Return the (X, Y) coordinate for the center point of the cell that contains the specified text.  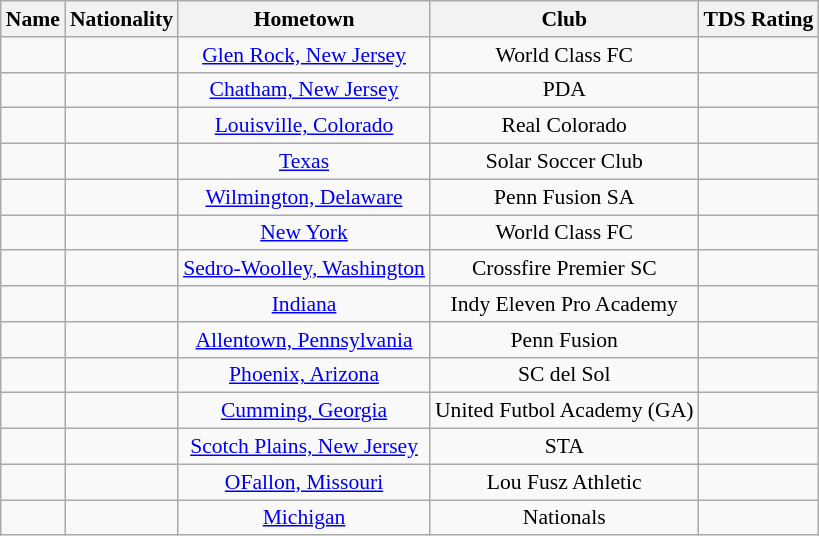
Wilmington, Delaware (304, 197)
Crossfire Premier SC (564, 269)
Chatham, New Jersey (304, 90)
Michigan (304, 518)
Lou Fusz Athletic (564, 482)
Real Colorado (564, 126)
Sedro-Woolley, Washington (304, 269)
TDS Rating (758, 19)
STA (564, 447)
Club (564, 19)
OFallon, Missouri (304, 482)
PDA (564, 90)
SC del Sol (564, 375)
Texas (304, 162)
Cumming, Georgia (304, 411)
Name (33, 19)
Louisville, Colorado (304, 126)
Penn Fusion SA (564, 197)
Solar Soccer Club (564, 162)
Allentown, Pennsylvania (304, 340)
Scotch Plains, New Jersey (304, 447)
Nationals (564, 518)
Penn Fusion (564, 340)
Glen Rock, New Jersey (304, 55)
Phoenix, Arizona (304, 375)
New York (304, 233)
Indy Eleven Pro Academy (564, 304)
Hometown (304, 19)
Nationality (122, 19)
United Futbol Academy (GA) (564, 411)
Indiana (304, 304)
